For the text-containing cell, return its midpoint in (X, Y) coordinate format. 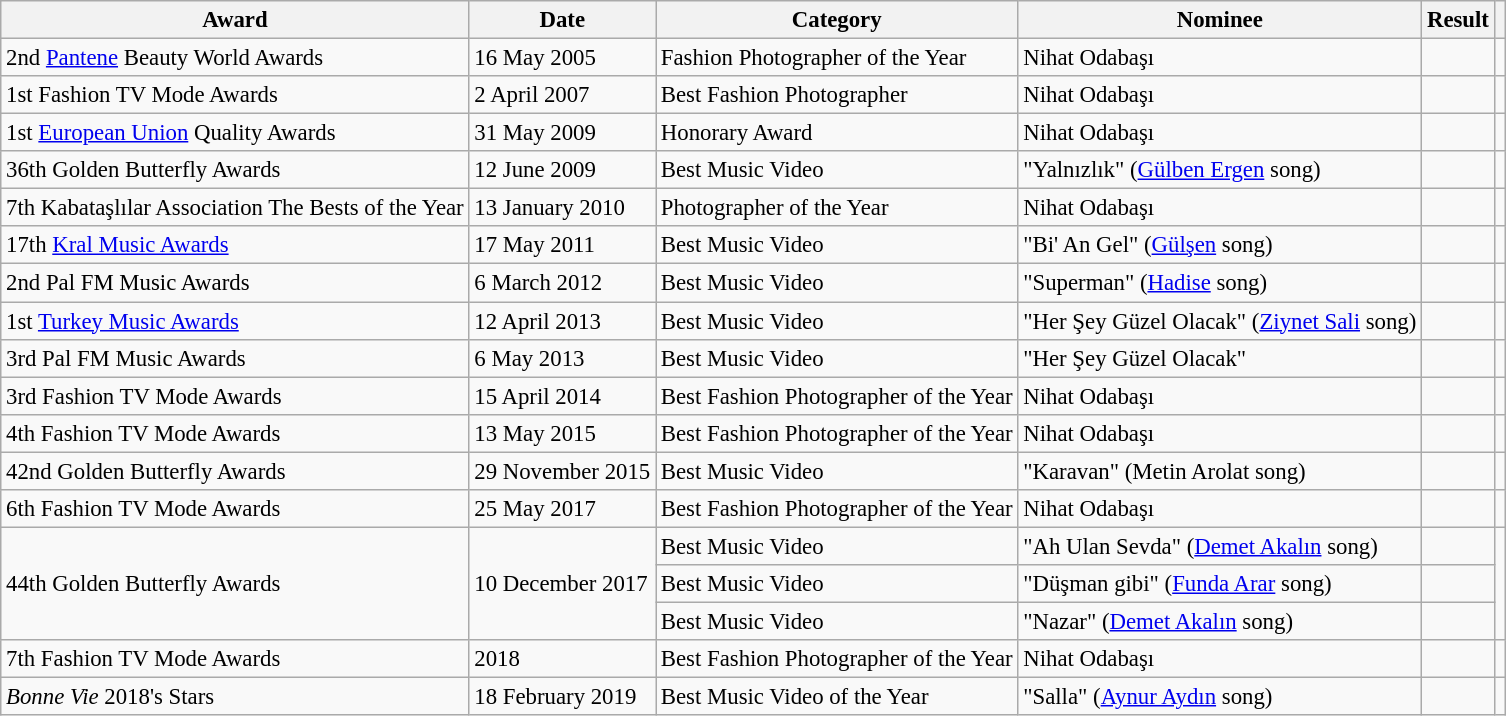
Nominee (1220, 20)
"Karavan" (Metin Arolat song) (1220, 471)
6 May 2013 (562, 358)
13 January 2010 (562, 208)
Photographer of the Year (837, 208)
10 December 2017 (562, 584)
15 April 2014 (562, 396)
42nd Golden Butterfly Awards (235, 471)
Award (235, 20)
"Düşman gibi" (Funda Arar song) (1220, 584)
"Yalnızlık" (Gülben Ergen song) (1220, 170)
12 June 2009 (562, 170)
1st Fashion TV Mode Awards (235, 95)
4th Fashion TV Mode Awards (235, 433)
3rd Fashion TV Mode Awards (235, 396)
Date (562, 20)
25 May 2017 (562, 509)
Category (837, 20)
Best Music Video of the Year (837, 697)
17th Kral Music Awards (235, 245)
Fashion Photographer of the Year (837, 58)
2nd Pal FM Music Awards (235, 283)
Honorary Award (837, 133)
"Her Şey Güzel Olacak" (Ziynet Sali song) (1220, 321)
1st Turkey Music Awards (235, 321)
44th Golden Butterfly Awards (235, 584)
6 March 2012 (562, 283)
2 April 2007 (562, 95)
2018 (562, 659)
36th Golden Butterfly Awards (235, 170)
3rd Pal FM Music Awards (235, 358)
Result (1458, 20)
18 February 2019 (562, 697)
Best Fashion Photographer (837, 95)
7th Kabataşlılar Association The Bests of the Year (235, 208)
1st European Union Quality Awards (235, 133)
7th Fashion TV Mode Awards (235, 659)
6th Fashion TV Mode Awards (235, 509)
"Salla" (Aynur Aydın song) (1220, 697)
"Her Şey Güzel Olacak" (1220, 358)
17 May 2011 (562, 245)
2nd Pantene Beauty World Awards (235, 58)
13 May 2015 (562, 433)
Bonne Vie 2018's Stars (235, 697)
12 April 2013 (562, 321)
16 May 2005 (562, 58)
"Bi' An Gel" (Gülşen song) (1220, 245)
29 November 2015 (562, 471)
"Nazar" (Demet Akalın song) (1220, 621)
31 May 2009 (562, 133)
"Superman" (Hadise song) (1220, 283)
"Ah Ulan Sevda" (Demet Akalın song) (1220, 546)
